Return the (X, Y) coordinate for the center point of the cell that contains the specified text.  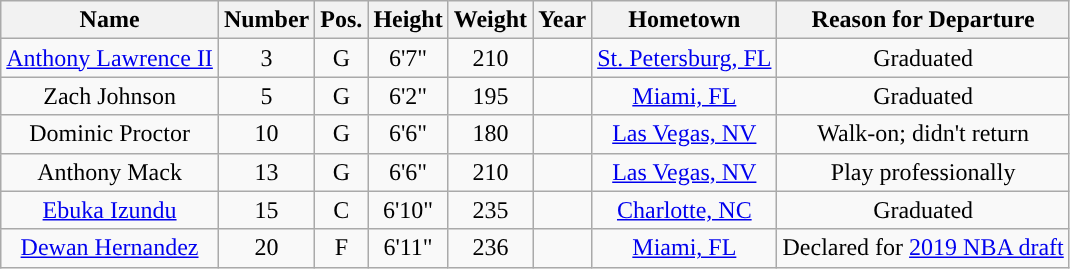
235 (490, 210)
Reason for Departure (923, 20)
180 (490, 134)
6'7" (408, 58)
Declared for 2019 NBA draft (923, 248)
Number (266, 20)
Charlotte, NC (684, 210)
Hometown (684, 20)
236 (490, 248)
Weight (490, 20)
5 (266, 96)
13 (266, 172)
Name (110, 20)
Zach Johnson (110, 96)
6'2" (408, 96)
Anthony Mack (110, 172)
Anthony Lawrence II (110, 58)
195 (490, 96)
6'10" (408, 210)
C (342, 210)
F (342, 248)
Dewan Hernandez (110, 248)
6'11" (408, 248)
20 (266, 248)
Ebuka Izundu (110, 210)
Walk-on; didn't return (923, 134)
Dominic Proctor (110, 134)
Year (562, 20)
Pos. (342, 20)
15 (266, 210)
St. Petersburg, FL (684, 58)
10 (266, 134)
Height (408, 20)
3 (266, 58)
Play professionally (923, 172)
